Capture the cell that displays the provided text and extract its [x, y] central coordinate. 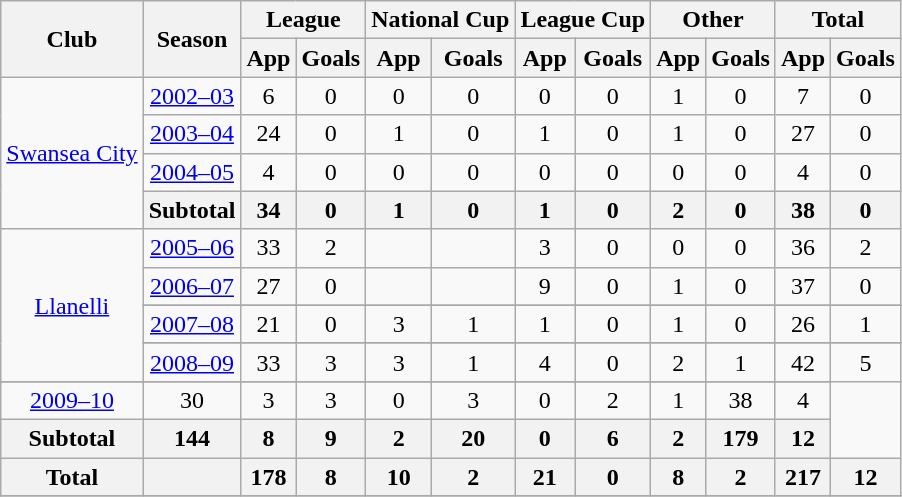
2009–10 [72, 400]
178 [268, 477]
179 [741, 438]
Other [714, 20]
League [304, 20]
30 [192, 400]
Club [72, 39]
2008–09 [192, 362]
League Cup [583, 20]
217 [802, 477]
Llanelli [72, 305]
2005–06 [192, 248]
34 [268, 210]
National Cup [440, 20]
2006–07 [192, 286]
Swansea City [72, 153]
2002–03 [192, 96]
144 [192, 438]
2003–04 [192, 134]
10 [399, 477]
7 [802, 96]
37 [802, 286]
20 [474, 438]
42 [802, 362]
24 [268, 134]
5 [866, 362]
26 [802, 324]
Season [192, 39]
2004–05 [192, 172]
2007–08 [192, 324]
36 [802, 248]
